For the text-containing cell, return its midpoint in (X, Y) coordinate format. 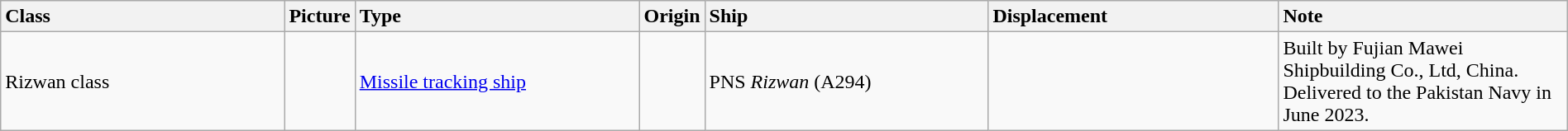
Origin (672, 16)
Rizwan class (142, 81)
Class (142, 16)
Displacement (1133, 16)
PNS Rizwan (A294) (847, 81)
Type (497, 16)
Note (1422, 16)
Ship (847, 16)
Built by Fujian Mawei Shipbuilding Co., Ltd, China. Delivered to the Pakistan Navy in June 2023. (1422, 81)
Missile tracking ship (497, 81)
Picture (319, 16)
